Detect which cell encompasses the target text, then output its [X, Y] center coordinate. 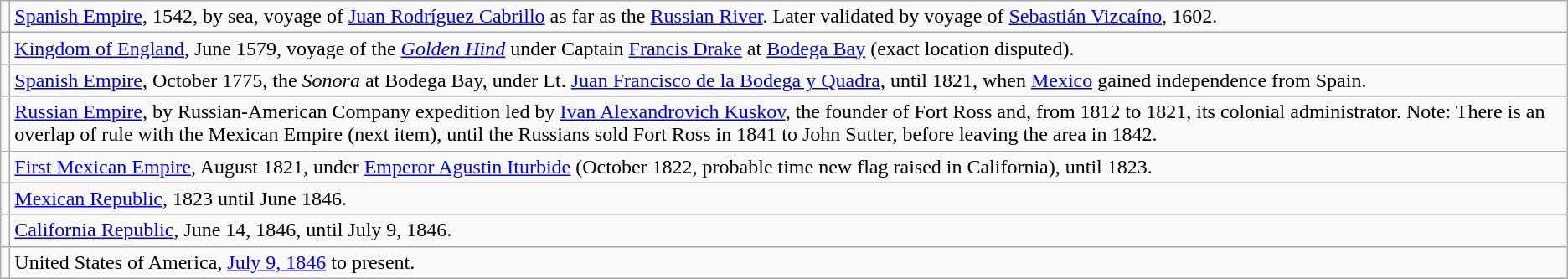
California Republic, June 14, 1846, until July 9, 1846. [789, 230]
United States of America, July 9, 1846 to present. [789, 262]
Mexican Republic, 1823 until June 1846. [789, 199]
Kingdom of England, June 1579, voyage of the Golden Hind under Captain Francis Drake at Bodega Bay (exact location disputed). [789, 49]
Spanish Empire, 1542, by sea, voyage of Juan Rodríguez Cabrillo as far as the Russian River. Later validated by voyage of Sebastián Vizcaíno, 1602. [789, 17]
First Mexican Empire, August 1821, under Emperor Agustin Iturbide (October 1822, probable time new flag raised in California), until 1823. [789, 167]
